For the text-containing cell, return its midpoint in [X, Y] coordinate format. 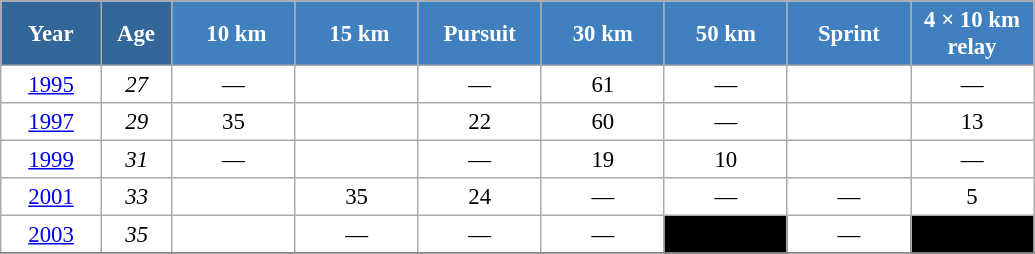
10 [726, 160]
4 × 10 km relay [972, 34]
31 [136, 160]
15 km [356, 34]
61 [602, 85]
30 km [602, 34]
24 [480, 197]
5 [972, 197]
1999 [52, 160]
27 [136, 85]
13 [972, 122]
19 [602, 160]
22 [480, 122]
10 km [234, 34]
Pursuit [480, 34]
Age [136, 34]
Year [52, 34]
50 km [726, 34]
2003 [52, 235]
1995 [52, 85]
33 [136, 197]
Sprint [848, 34]
60 [602, 122]
29 [136, 122]
1997 [52, 122]
2001 [52, 197]
